Return (x, y) of the center of cell containing provided text 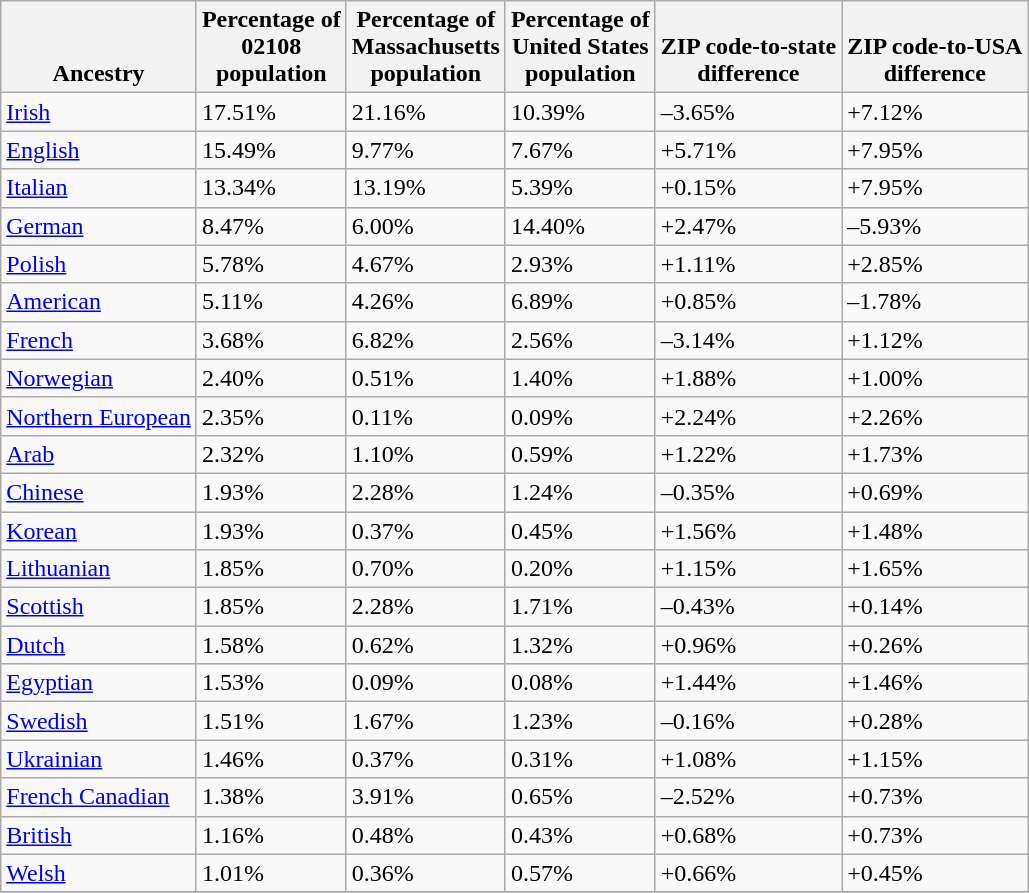
14.40% (580, 226)
+1.00% (935, 378)
7.67% (580, 150)
6.00% (426, 226)
+0.96% (748, 645)
+1.12% (935, 340)
Italian (99, 188)
5.78% (271, 264)
ZIP code-to-USAdifference (935, 47)
+2.24% (748, 416)
–5.93% (935, 226)
ZIP code-to-statedifference (748, 47)
French Canadian (99, 797)
+2.26% (935, 416)
2.40% (271, 378)
17.51% (271, 112)
+0.68% (748, 835)
+1.08% (748, 759)
0.43% (580, 835)
0.48% (426, 835)
2.93% (580, 264)
1.71% (580, 607)
2.35% (271, 416)
2.56% (580, 340)
1.32% (580, 645)
5.39% (580, 188)
Polish (99, 264)
0.59% (580, 454)
Chinese (99, 492)
13.19% (426, 188)
0.20% (580, 569)
1.67% (426, 721)
American (99, 302)
1.38% (271, 797)
1.40% (580, 378)
–2.52% (748, 797)
+5.71% (748, 150)
Ancestry (99, 47)
Korean (99, 531)
5.11% (271, 302)
9.77% (426, 150)
+1.46% (935, 683)
+1.11% (748, 264)
Ukrainian (99, 759)
1.46% (271, 759)
+0.15% (748, 188)
+1.56% (748, 531)
French (99, 340)
Welsh (99, 873)
+0.26% (935, 645)
+2.85% (935, 264)
1.01% (271, 873)
4.67% (426, 264)
0.57% (580, 873)
1.58% (271, 645)
6.82% (426, 340)
2.32% (271, 454)
1.24% (580, 492)
0.36% (426, 873)
–1.78% (935, 302)
+1.48% (935, 531)
Percentage of02108population (271, 47)
+2.47% (748, 226)
1.23% (580, 721)
0.11% (426, 416)
10.39% (580, 112)
Dutch (99, 645)
Egyptian (99, 683)
1.53% (271, 683)
+7.12% (935, 112)
+0.69% (935, 492)
British (99, 835)
+1.22% (748, 454)
Swedish (99, 721)
0.70% (426, 569)
–0.43% (748, 607)
0.31% (580, 759)
+0.45% (935, 873)
0.45% (580, 531)
Percentage ofMassachusettspopulation (426, 47)
4.26% (426, 302)
0.08% (580, 683)
3.68% (271, 340)
3.91% (426, 797)
+1.65% (935, 569)
Norwegian (99, 378)
–3.14% (748, 340)
13.34% (271, 188)
+1.73% (935, 454)
+0.85% (748, 302)
+0.14% (935, 607)
1.51% (271, 721)
–0.35% (748, 492)
Lithuanian (99, 569)
8.47% (271, 226)
Northern European (99, 416)
15.49% (271, 150)
Arab (99, 454)
+1.88% (748, 378)
+0.28% (935, 721)
1.16% (271, 835)
English (99, 150)
0.62% (426, 645)
+0.66% (748, 873)
+1.44% (748, 683)
–3.65% (748, 112)
6.89% (580, 302)
21.16% (426, 112)
Irish (99, 112)
–0.16% (748, 721)
Scottish (99, 607)
Percentage ofUnited Statespopulation (580, 47)
0.51% (426, 378)
German (99, 226)
1.10% (426, 454)
0.65% (580, 797)
